Locate the cell with the specified text and output its [x, y] center coordinate. 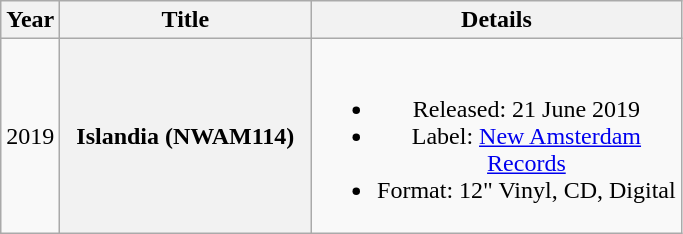
Details [496, 20]
Year [30, 20]
2019 [30, 136]
Released: 21 June 2019Label: New Amsterdam RecordsFormat: 12" Vinyl, CD, Digital [496, 136]
Islandia (NWAM114) [186, 136]
Title [186, 20]
